Detect which cell encompasses the target text, then output its [x, y] center coordinate. 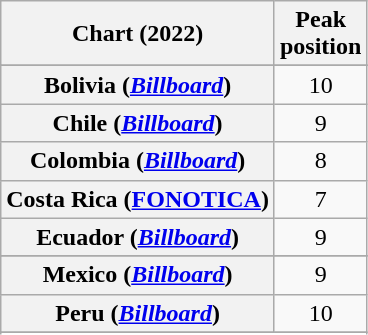
Costa Rica (FONOTICA) [138, 199]
Chile (Billboard) [138, 123]
8 [320, 161]
Mexico (Billboard) [138, 275]
Peakposition [320, 34]
Ecuador (Billboard) [138, 237]
Peru (Billboard) [138, 313]
Colombia (Billboard) [138, 161]
Bolivia (Billboard) [138, 85]
Chart (2022) [138, 34]
7 [320, 199]
